Search for the cell housing the specified text and yield its (X, Y) center coordinate. 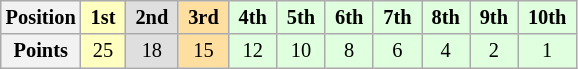
10 (301, 51)
6th (349, 17)
10th (547, 17)
4th (253, 17)
18 (152, 51)
4 (446, 51)
25 (104, 51)
8 (349, 51)
3rd (203, 17)
9th (494, 17)
Position (41, 17)
5th (301, 17)
15 (203, 51)
7th (397, 17)
2nd (152, 17)
2 (494, 51)
1 (547, 51)
8th (446, 17)
6 (397, 51)
1st (104, 17)
12 (253, 51)
Points (41, 51)
